Locate the cell with the specified text and output its [X, Y] center coordinate. 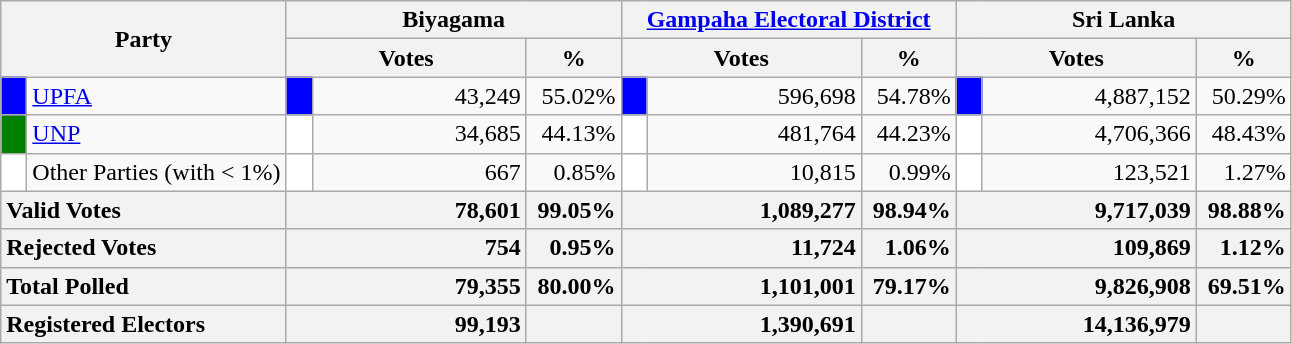
0.95% [574, 248]
Other Parties (with < 1%) [156, 172]
79,355 [406, 286]
0.85% [574, 172]
123,521 [1089, 172]
55.02% [574, 96]
Valid Votes [144, 210]
Party [144, 39]
69.51% [1244, 286]
Total Polled [144, 286]
4,706,366 [1089, 134]
9,717,039 [1076, 210]
1.12% [1244, 248]
10,815 [754, 172]
50.29% [1244, 96]
43,249 [419, 96]
4,887,152 [1089, 96]
79.17% [908, 286]
80.00% [574, 286]
109,869 [1076, 248]
1,101,001 [741, 286]
UPFA [156, 96]
1,390,691 [741, 324]
54.78% [908, 96]
11,724 [741, 248]
UNP [156, 134]
1,089,277 [741, 210]
481,764 [754, 134]
Rejected Votes [144, 248]
596,698 [754, 96]
1.27% [1244, 172]
44.23% [908, 134]
Gampaha Electoral District [788, 20]
98.94% [908, 210]
Biyagama [454, 20]
14,136,979 [1076, 324]
1.06% [908, 248]
78,601 [406, 210]
Sri Lanka [1124, 20]
98.88% [1244, 210]
34,685 [419, 134]
754 [406, 248]
99,193 [406, 324]
48.43% [1244, 134]
Registered Electors [144, 324]
44.13% [574, 134]
99.05% [574, 210]
0.99% [908, 172]
667 [419, 172]
9,826,908 [1076, 286]
